Return the (x, y) coordinate for the center point of the cell that contains the specified text.  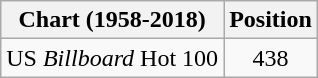
438 (271, 58)
Chart (1958-2018) (112, 20)
US Billboard Hot 100 (112, 58)
Position (271, 20)
